Determine the (X, Y) coordinate at the center of the cell enclosing the given text.  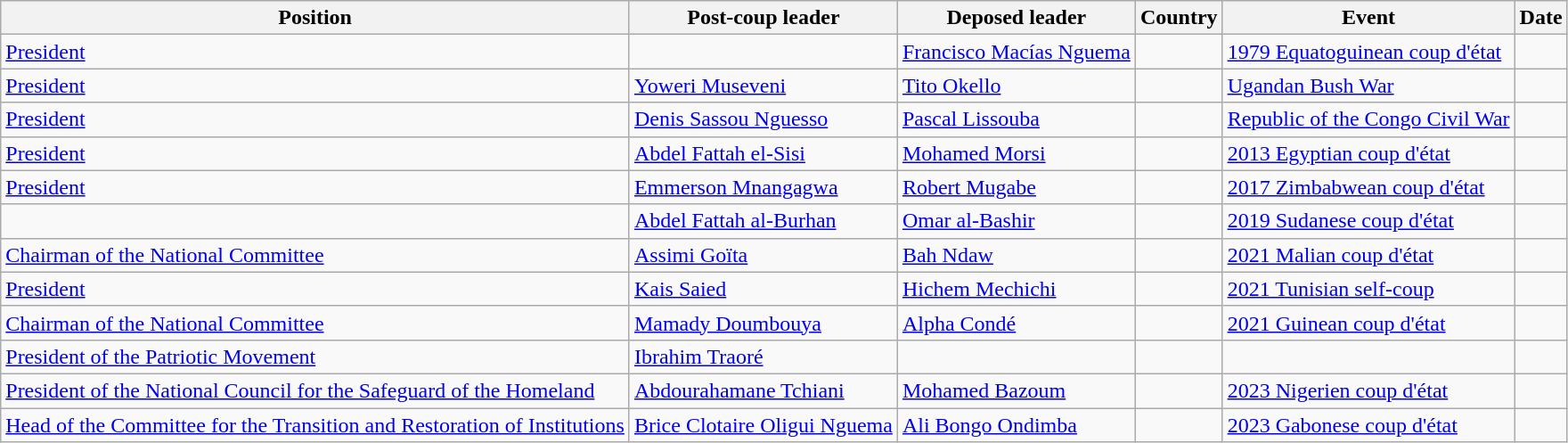
Abdourahamane Tchiani (763, 390)
Denis Sassou Nguesso (763, 119)
Abdel Fattah el-Sisi (763, 153)
Republic of the Congo Civil War (1368, 119)
2021 Guinean coup d'état (1368, 323)
1979 Equatoguinean coup d'état (1368, 52)
Yoweri Museveni (763, 86)
Ali Bongo Ondimba (1016, 425)
Abdel Fattah al-Burhan (763, 221)
Robert Mugabe (1016, 187)
Emmerson Mnangagwa (763, 187)
Country (1179, 18)
2021 Malian coup d'état (1368, 255)
Ibrahim Traoré (763, 357)
2023 Nigerien coup d'état (1368, 390)
Assimi Goïta (763, 255)
Hichem Mechichi (1016, 289)
Pascal Lissouba (1016, 119)
Mohamed Morsi (1016, 153)
Alpha Condé (1016, 323)
2017 Zimbabwean coup d'état (1368, 187)
Mohamed Bazoum (1016, 390)
President of the Patriotic Movement (315, 357)
Mamady Doumbouya (763, 323)
Francisco Macías Nguema (1016, 52)
2019 Sudanese coup d'état (1368, 221)
Omar al-Bashir (1016, 221)
Event (1368, 18)
Post-coup leader (763, 18)
President of the National Council for the Safeguard of the Homeland (315, 390)
Bah Ndaw (1016, 255)
Tito Okello (1016, 86)
Date (1541, 18)
Ugandan Bush War (1368, 86)
2021 Tunisian self-coup (1368, 289)
2013 Egyptian coup d'état (1368, 153)
Head of the Committee for the Transition and Restoration of Institutions (315, 425)
2023 Gabonese coup d'état (1368, 425)
Brice Clotaire Oligui Nguema (763, 425)
Kais Saied (763, 289)
Position (315, 18)
Deposed leader (1016, 18)
